Return [X, Y] of the center of cell containing provided text 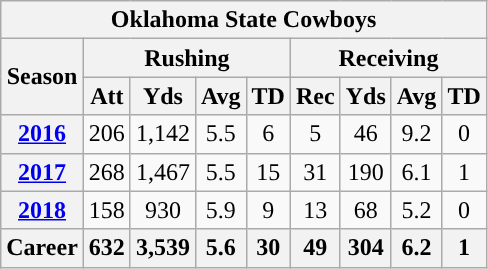
Career [42, 248]
9.2 [416, 134]
2018 [42, 210]
5 [315, 134]
9 [268, 210]
Receiving [388, 58]
30 [268, 248]
15 [268, 172]
5.9 [220, 210]
930 [162, 210]
158 [106, 210]
190 [366, 172]
1,467 [162, 172]
Att [106, 96]
1,142 [162, 134]
Oklahoma State Cowboys [244, 20]
Rushing [186, 58]
2017 [42, 172]
31 [315, 172]
6.2 [416, 248]
68 [366, 210]
304 [366, 248]
268 [106, 172]
49 [315, 248]
206 [106, 134]
Rec [315, 96]
5.2 [416, 210]
3,539 [162, 248]
6.1 [416, 172]
6 [268, 134]
632 [106, 248]
46 [366, 134]
13 [315, 210]
2016 [42, 134]
Season [42, 77]
5.6 [220, 248]
